Extract the [x, y] coordinate from the center of the cell holding the provided text.  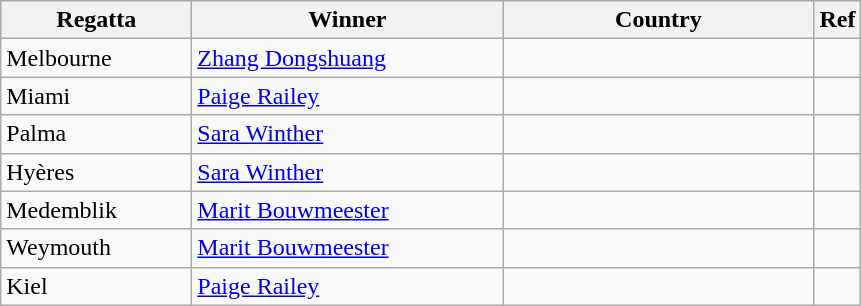
Regatta [96, 20]
Kiel [96, 286]
Palma [96, 134]
Winner [348, 20]
Hyères [96, 172]
Melbourne [96, 58]
Zhang Dongshuang [348, 58]
Miami [96, 96]
Weymouth [96, 248]
Country [658, 20]
Ref [838, 20]
Medemblik [96, 210]
